Extract the (x, y) coordinate from the center of the cell holding the provided text.  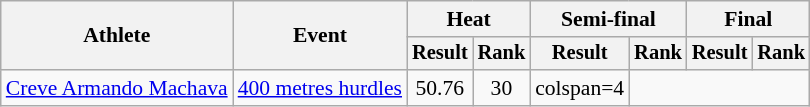
Athlete (117, 36)
30 (502, 88)
50.76 (440, 88)
Semi-final (608, 19)
Creve Armando Machava (117, 88)
400 metres hurdles (320, 88)
Event (320, 36)
Final (748, 19)
colspan=4 (580, 88)
Heat (468, 19)
